Locate the cell with the specified text and output its [x, y] center coordinate. 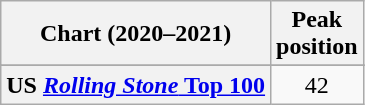
Peakposition [317, 34]
Chart (2020–2021) [136, 34]
US Rolling Stone Top 100 [136, 85]
42 [317, 85]
